Locate the cell with the specified text and output its [X, Y] center coordinate. 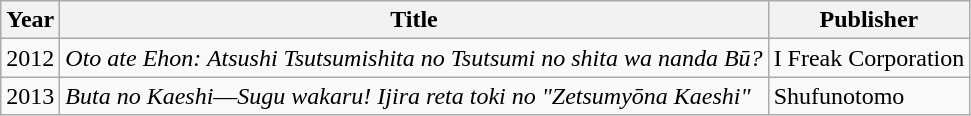
Shufunotomo [869, 96]
Buta no Kaeshi―Sugu wakaru! Ijira reta toki no "Zetsumyōna Kaeshi" [414, 96]
2012 [30, 58]
Title [414, 20]
Publisher [869, 20]
2013 [30, 96]
Year [30, 20]
I Freak Corporation [869, 58]
Oto ate Ehon: Atsushi Tsutsumishita no Tsutsumi no shita wa nanda Bū? [414, 58]
